Pinpoint the cell where the given text exists, returning its [x, y] midpoint coordinate. 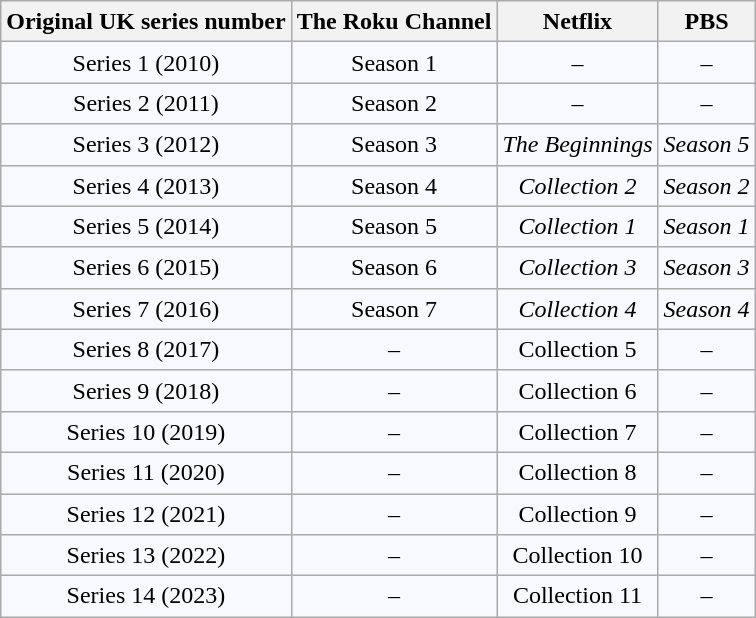
Collection 3 [578, 268]
Series 2 (2011) [146, 104]
Series 8 (2017) [146, 350]
Series 11 (2020) [146, 472]
Netflix [578, 22]
Collection 5 [578, 350]
Collection 9 [578, 514]
Series 4 (2013) [146, 186]
The Beginnings [578, 144]
Original UK series number [146, 22]
Series 7 (2016) [146, 308]
Collection 11 [578, 596]
Collection 10 [578, 556]
Season 7 [394, 308]
Collection 4 [578, 308]
Collection 1 [578, 226]
Series 13 (2022) [146, 556]
Series 10 (2019) [146, 432]
Series 1 (2010) [146, 62]
Series 14 (2023) [146, 596]
Series 6 (2015) [146, 268]
Season 6 [394, 268]
Collection 6 [578, 390]
Series 5 (2014) [146, 226]
Collection 8 [578, 472]
Series 12 (2021) [146, 514]
The Roku Channel [394, 22]
Series 9 (2018) [146, 390]
Collection 2 [578, 186]
PBS [706, 22]
Collection 7 [578, 432]
Series 3 (2012) [146, 144]
